Search for the cell housing the specified text and yield its (X, Y) center coordinate. 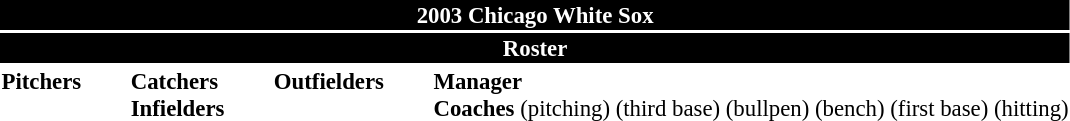
Roster (535, 48)
2003 Chicago White Sox (535, 15)
